Locate the cell with the specified text and output its [X, Y] center coordinate. 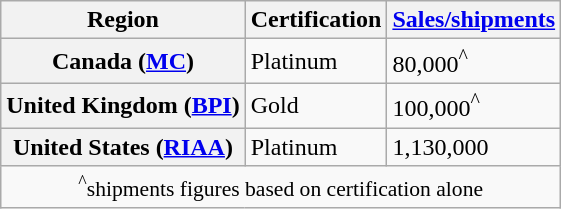
Region [123, 20]
80,000^ [474, 62]
^shipments figures based on certification alone [281, 186]
Certification [316, 20]
United Kingdom (BPI) [123, 106]
Canada (MC) [123, 62]
Sales/shipments [474, 20]
Gold [316, 106]
1,130,000 [474, 147]
United States (RIAA) [123, 147]
100,000^ [474, 106]
